Identify which cell holds the provided text, then report its (x, y) central coordinate. 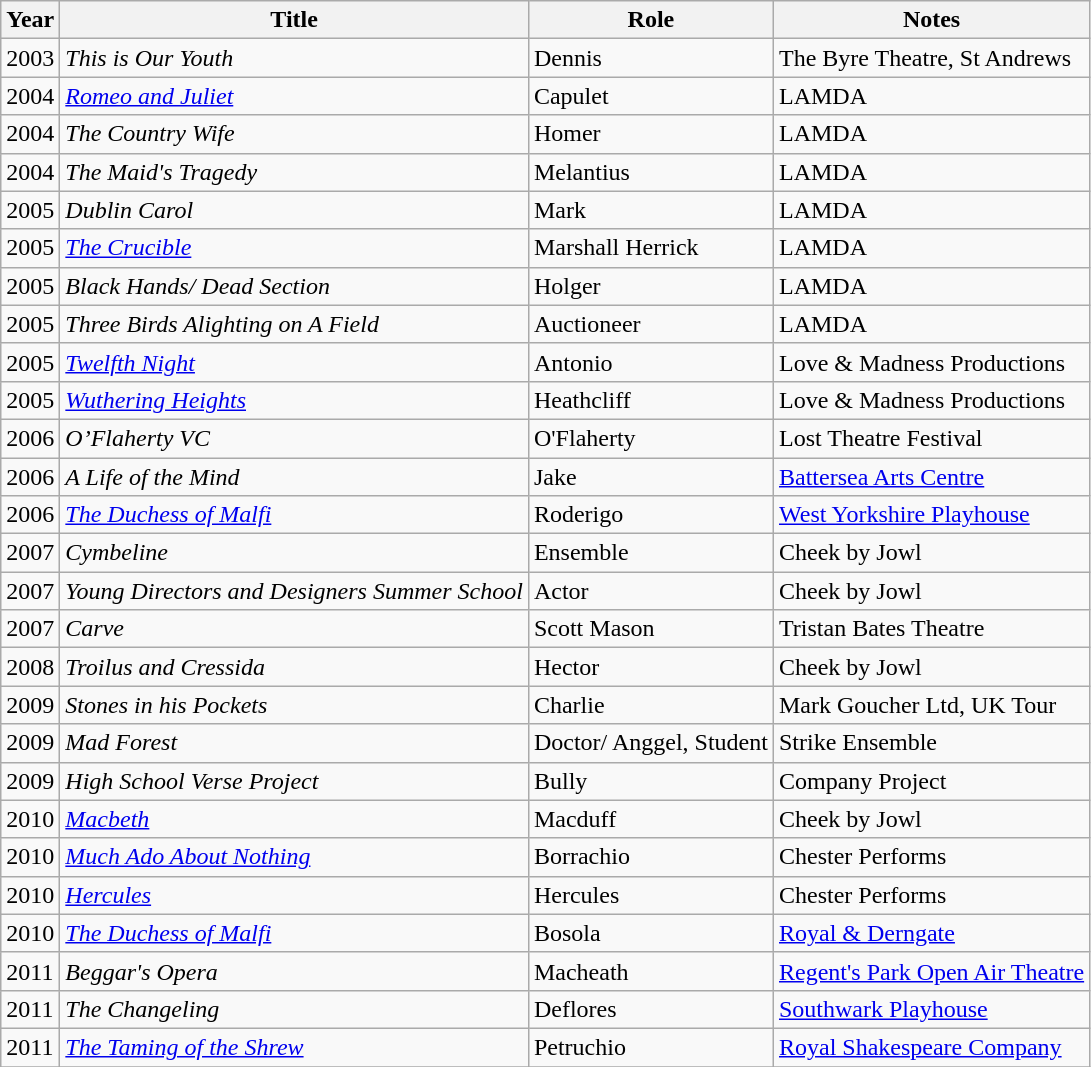
Macbeth (294, 819)
Deflores (650, 1009)
A Life of the Mind (294, 477)
Southwark Playhouse (931, 1009)
Young Directors and Designers Summer School (294, 591)
2003 (30, 58)
Bosola (650, 933)
Homer (650, 134)
O'Flaherty (650, 438)
The Crucible (294, 248)
Year (30, 20)
Mark Goucher Ltd, UK Tour (931, 705)
Carve (294, 629)
Mark (650, 210)
Battersea Arts Centre (931, 477)
Beggar's Opera (294, 971)
Notes (931, 20)
Much Ado About Nothing (294, 857)
Dennis (650, 58)
Melantius (650, 172)
Title (294, 20)
The Maid's Tragedy (294, 172)
Macduff (650, 819)
Company Project (931, 781)
Romeo and Juliet (294, 96)
Marshall Herrick (650, 248)
Troilus and Cressida (294, 667)
Tristan Bates Theatre (931, 629)
2008 (30, 667)
Strike Ensemble (931, 743)
The Changeling (294, 1009)
Role (650, 20)
Petruchio (650, 1047)
Jake (650, 477)
Macheath (650, 971)
The Country Wife (294, 134)
The Taming of the Shrew (294, 1047)
Charlie (650, 705)
High School Verse Project (294, 781)
Antonio (650, 362)
Stones in his Pockets (294, 705)
Mad Forest (294, 743)
Hector (650, 667)
Royal Shakespeare Company (931, 1047)
Actor (650, 591)
West Yorkshire Playhouse (931, 515)
Twelfth Night (294, 362)
Doctor/ Anggel, Student (650, 743)
Ensemble (650, 553)
Borrachio (650, 857)
Dublin Carol (294, 210)
Regent's Park Open Air Theatre (931, 971)
Scott Mason (650, 629)
Capulet (650, 96)
O’Flaherty VC (294, 438)
Bully (650, 781)
Auctioneer (650, 324)
Wuthering Heights (294, 400)
Black Hands/ Dead Section (294, 286)
Cymbeline (294, 553)
Heathcliff (650, 400)
This is Our Youth (294, 58)
Lost Theatre Festival (931, 438)
Holger (650, 286)
The Byre Theatre, St Andrews (931, 58)
Royal & Derngate (931, 933)
Three Birds Alighting on A Field (294, 324)
Roderigo (650, 515)
